From the cell containing the given text, extract its center point as [X, Y] coordinate. 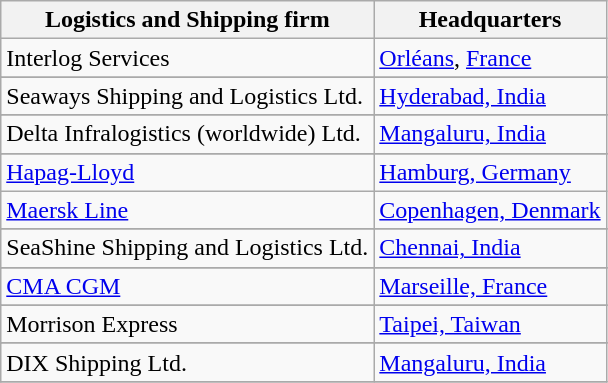
Delta Infralogistics (worldwide) Ltd. [188, 134]
Marseille, France [490, 286]
Headquarters [490, 20]
Taipei, Taiwan [490, 324]
Orléans, France [490, 58]
Maersk Line [188, 210]
Morrison Express [188, 324]
CMA CGM [188, 286]
Seaways Shipping and Logistics Ltd. [188, 96]
DIX Shipping Ltd. [188, 362]
Interlog Services [188, 58]
Hapag-Lloyd [188, 172]
Hyderabad, India [490, 96]
Chennai, India [490, 248]
SeaShine Shipping and Logistics Ltd. [188, 248]
Logistics and Shipping firm [188, 20]
Copenhagen, Denmark [490, 210]
Hamburg, Germany [490, 172]
